Return the [X, Y] coordinate for the center point of the cell that contains the specified text.  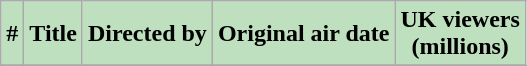
Title [54, 34]
# [12, 34]
UK viewers(millions) [460, 34]
Directed by [147, 34]
Original air date [304, 34]
